Extract the (x, y) coordinate from the center of the cell holding the provided text.  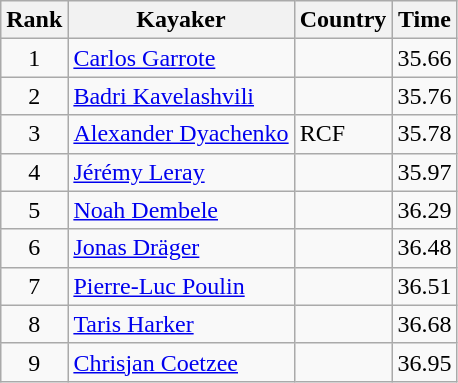
36.51 (424, 286)
Jonas Dräger (181, 248)
Kayaker (181, 20)
Pierre-Luc Poulin (181, 286)
36.95 (424, 362)
5 (34, 210)
Taris Harker (181, 324)
35.76 (424, 96)
Time (424, 20)
Country (343, 20)
1 (34, 58)
Jérémy Leray (181, 172)
8 (34, 324)
36.48 (424, 248)
35.78 (424, 134)
4 (34, 172)
36.68 (424, 324)
Noah Dembele (181, 210)
Chrisjan Coetzee (181, 362)
RCF (343, 134)
7 (34, 286)
3 (34, 134)
36.29 (424, 210)
Alexander Dyachenko (181, 134)
Rank (34, 20)
2 (34, 96)
35.97 (424, 172)
Badri Kavelashvili (181, 96)
35.66 (424, 58)
9 (34, 362)
Carlos Garrote (181, 58)
6 (34, 248)
